Search for the cell housing the specified text and yield its (X, Y) center coordinate. 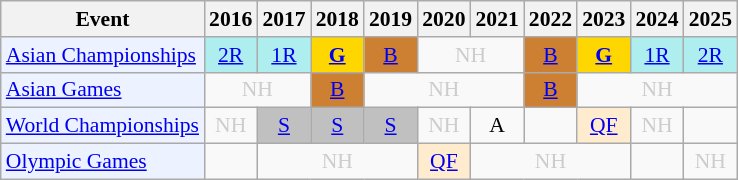
2022 (550, 19)
2025 (710, 19)
2019 (390, 19)
2023 (604, 19)
A (498, 126)
World Championships (102, 126)
2020 (444, 19)
2016 (230, 19)
Asian Games (102, 90)
2017 (284, 19)
2018 (338, 19)
Event (102, 19)
Olympic Games (102, 162)
2021 (498, 19)
Asian Championships (102, 55)
2024 (656, 19)
